Return the (x, y) coordinate for the center point of the cell that contains the specified text.  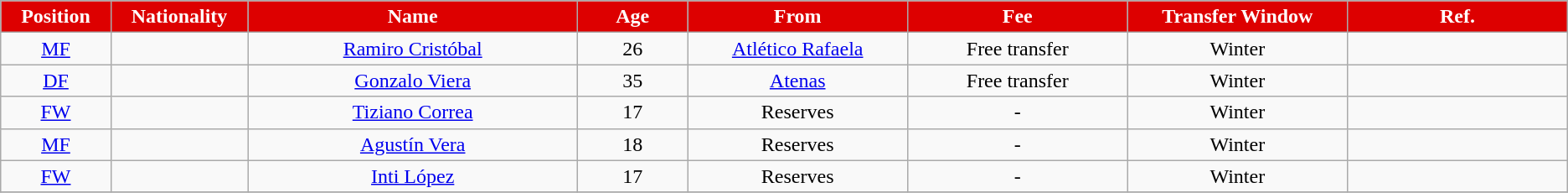
DF (56, 81)
Name (413, 17)
Position (56, 17)
From (797, 17)
Ramiro Cristóbal (413, 49)
Transfer Window (1238, 17)
Inti López (413, 176)
26 (633, 49)
35 (633, 81)
Age (633, 17)
Ref. (1457, 17)
Tiziano Correa (413, 112)
Gonzalo Viera (413, 81)
Nationality (179, 17)
Atenas (797, 81)
18 (633, 144)
Atlético Rafaela (797, 49)
Fee (1017, 17)
Agustín Vera (413, 144)
